Output the (X, Y) coordinate of the center of the cell containing the given text.  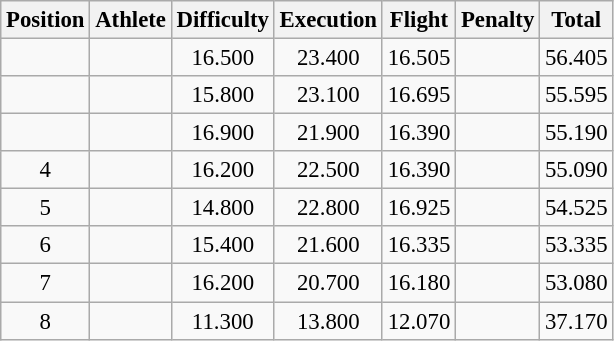
16.180 (418, 283)
16.505 (418, 58)
21.600 (328, 245)
16.335 (418, 245)
16.900 (222, 133)
8 (46, 321)
Total (576, 20)
Flight (418, 20)
16.695 (418, 95)
16.925 (418, 208)
53.080 (576, 283)
Penalty (498, 20)
56.405 (576, 58)
16.500 (222, 58)
21.900 (328, 133)
20.700 (328, 283)
37.170 (576, 321)
5 (46, 208)
22.500 (328, 170)
53.335 (576, 245)
15.800 (222, 95)
12.070 (418, 321)
23.100 (328, 95)
Execution (328, 20)
4 (46, 170)
Position (46, 20)
55.090 (576, 170)
54.525 (576, 208)
55.190 (576, 133)
13.800 (328, 321)
14.800 (222, 208)
55.595 (576, 95)
23.400 (328, 58)
6 (46, 245)
11.300 (222, 321)
Difficulty (222, 20)
7 (46, 283)
Athlete (130, 20)
15.400 (222, 245)
22.800 (328, 208)
